Detect which cell encompasses the target text, then output its [x, y] center coordinate. 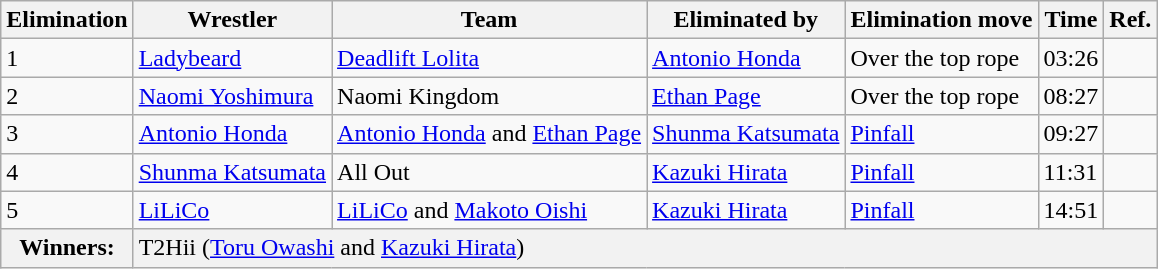
Naomi Kingdom [490, 96]
Eliminated by [746, 20]
Ref. [1130, 20]
Ethan Page [746, 96]
All Out [490, 172]
LiLiCo [232, 210]
3 [67, 134]
4 [67, 172]
5 [67, 210]
2 [67, 96]
09:27 [1071, 134]
11:31 [1071, 172]
Naomi Yoshimura [232, 96]
Antonio Honda and Ethan Page [490, 134]
03:26 [1071, 58]
Wrestler [232, 20]
Winners: [67, 248]
14:51 [1071, 210]
Deadlift Lolita [490, 58]
Time [1071, 20]
Elimination [67, 20]
T2Hii (Toru Owashi and Kazuki Hirata) [645, 248]
Ladybeard [232, 58]
Team [490, 20]
Elimination move [942, 20]
1 [67, 58]
08:27 [1071, 96]
LiLiCo and Makoto Oishi [490, 210]
